Extract the [x, y] coordinate from the center of the cell holding the provided text.  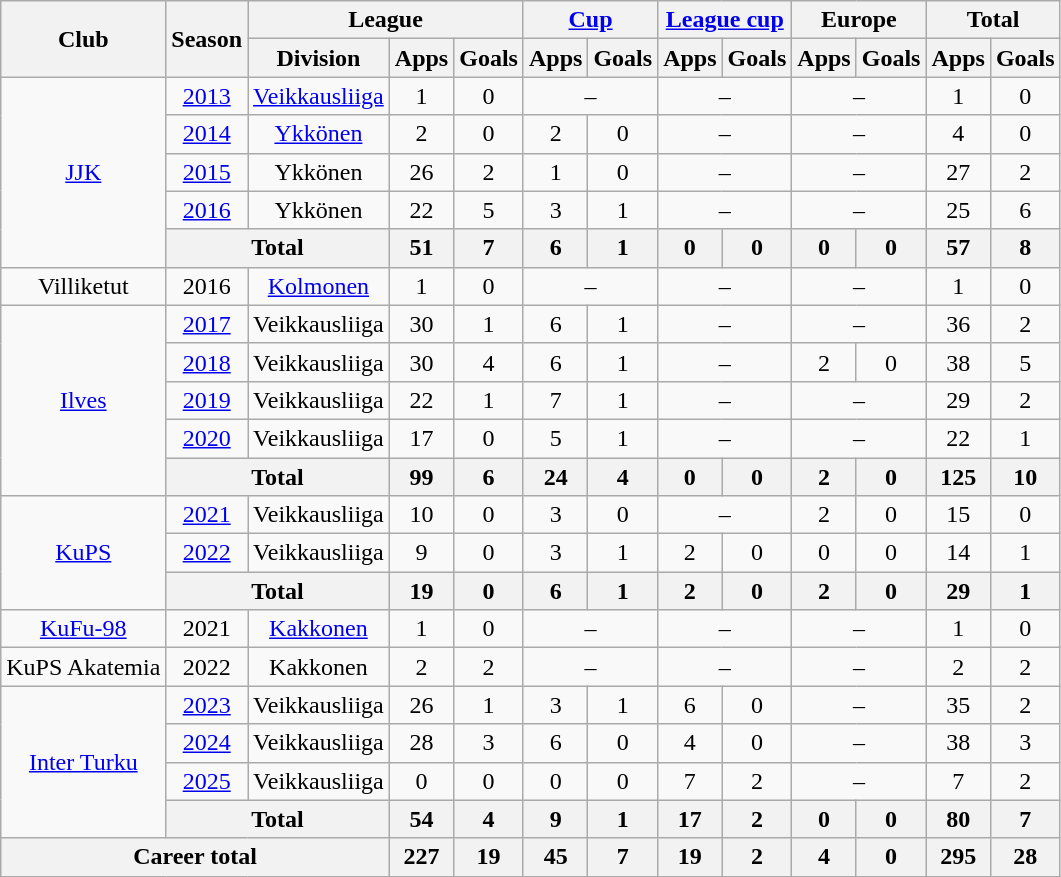
Season [207, 39]
80 [958, 819]
125 [958, 477]
27 [958, 172]
45 [555, 857]
KuFu-98 [84, 629]
2020 [207, 438]
KuPS [84, 553]
2013 [207, 96]
2014 [207, 134]
227 [421, 857]
14 [958, 553]
2017 [207, 324]
Cup [590, 20]
57 [958, 248]
15 [958, 515]
51 [421, 248]
295 [958, 857]
League [386, 20]
Europe [859, 20]
2024 [207, 743]
Ilves [84, 400]
36 [958, 324]
Villiketut [84, 286]
8 [1025, 248]
2025 [207, 781]
2015 [207, 172]
League cup [725, 20]
99 [421, 477]
24 [555, 477]
Inter Turku [84, 762]
2018 [207, 362]
25 [958, 210]
Club [84, 39]
Career total [196, 857]
54 [421, 819]
35 [958, 705]
Kolmonen [319, 286]
Division [319, 58]
2019 [207, 400]
KuPS Akatemia [84, 667]
JJK [84, 172]
2023 [207, 705]
